Determine the (x, y) coordinate at the center of the cell enclosing the given text.  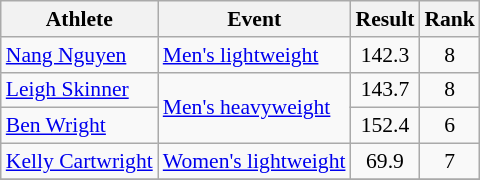
Leigh Skinner (80, 90)
142.3 (386, 55)
7 (450, 162)
Men's lightweight (254, 55)
Kelly Cartwright (80, 162)
Rank (450, 19)
Athlete (80, 19)
6 (450, 126)
152.4 (386, 126)
Ben Wright (80, 126)
Nang Nguyen (80, 55)
Event (254, 19)
Result (386, 19)
Women's lightweight (254, 162)
Men's heavyweight (254, 108)
69.9 (386, 162)
143.7 (386, 90)
